Output the [X, Y] coordinate of the center of the cell containing the given text.  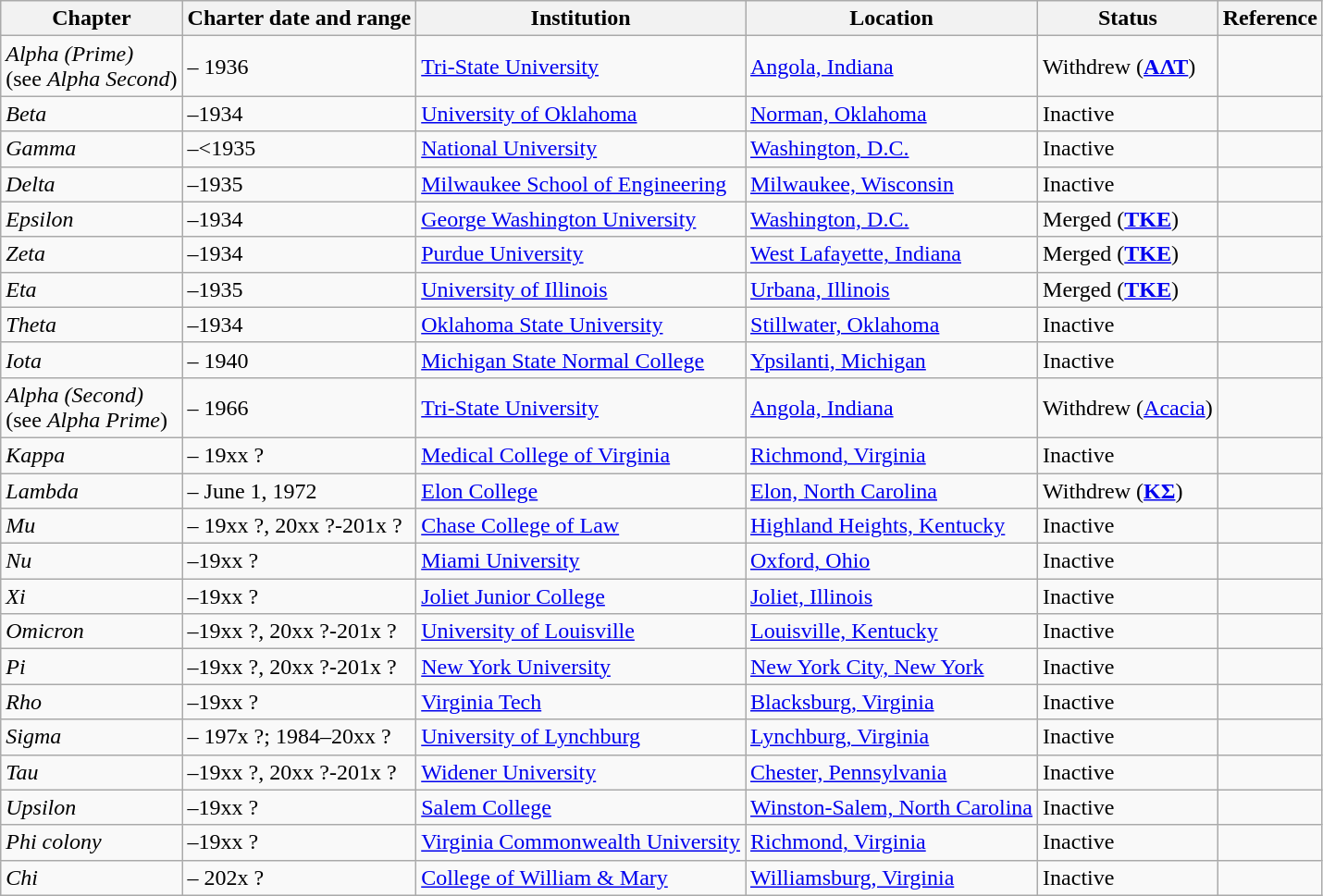
Institution [581, 18]
– 1936 [300, 67]
Elon, North Carolina [892, 491]
Ypsilanti, Michigan [892, 360]
College of William & Mary [581, 878]
University of Illinois [581, 289]
Lynchburg, Virginia [892, 737]
Xi [92, 596]
Stillwater, Oklahoma [892, 325]
Elon College [581, 491]
Michigan State Normal College [581, 360]
Blacksburg, Virginia [892, 702]
Virginia Tech [581, 702]
University of Oklahoma [581, 114]
Charter date and range [300, 18]
Milwaukee, Wisconsin [892, 184]
Eta [92, 289]
University of Louisville [581, 632]
Medical College of Virginia [581, 455]
National University [581, 149]
Gamma [92, 149]
Zeta [92, 254]
Oxford, Ohio [892, 561]
Joliet, Illinois [892, 596]
Widener University [581, 772]
Nu [92, 561]
– 1940 [300, 360]
Louisville, Kentucky [892, 632]
Iota [92, 360]
– 19xx ?, 20xx ?-201x ? [300, 526]
Phi colony [92, 842]
Reference [1269, 18]
Withdrew (ΑΛΤ) [1129, 67]
Norman, Oklahoma [892, 114]
Location [892, 18]
Highland Heights, Kentucky [892, 526]
George Washington University [581, 219]
Miami University [581, 561]
Omicron [92, 632]
Upsilon [92, 807]
Oklahoma State University [581, 325]
Chapter [92, 18]
New York City, New York [892, 667]
West Lafayette, Indiana [892, 254]
Sigma [92, 737]
Winston-Salem, North Carolina [892, 807]
– 202x ? [300, 878]
Urbana, Illinois [892, 289]
Status [1129, 18]
Alpha (Second)(see Alpha Prime) [92, 407]
New York University [581, 667]
Virginia Commonwealth University [581, 842]
– 1966 [300, 407]
Rho [92, 702]
–<1935 [300, 149]
Williamsburg, Virginia [892, 878]
Pi [92, 667]
Withdrew (Acacia) [1129, 407]
Beta [92, 114]
Epsilon [92, 219]
Withdrew (ΚΣ) [1129, 491]
Kappa [92, 455]
– 197x ?; 1984–20xx ? [300, 737]
Salem College [581, 807]
Delta [92, 184]
Mu [92, 526]
Tau [92, 772]
University of Lynchburg [581, 737]
– June 1, 1972 [300, 491]
Chase College of Law [581, 526]
Chi [92, 878]
Theta [92, 325]
Joliet Junior College [581, 596]
Lambda [92, 491]
Alpha (Prime)(see Alpha Second) [92, 67]
Milwaukee School of Engineering [581, 184]
Purdue University [581, 254]
– 19xx ? [300, 455]
Chester, Pennsylvania [892, 772]
